Detect which cell encompasses the target text, then output its (x, y) center coordinate. 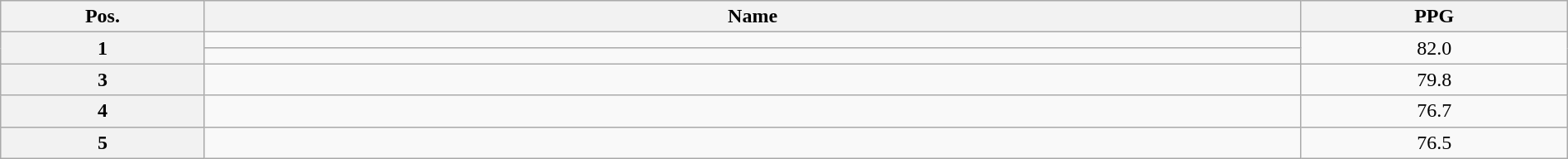
5 (103, 142)
3 (103, 79)
Pos. (103, 17)
79.8 (1434, 79)
Name (753, 17)
1 (103, 48)
76.5 (1434, 142)
PPG (1434, 17)
82.0 (1434, 48)
76.7 (1434, 111)
4 (103, 111)
